Identify which cell holds the provided text, then report its (x, y) central coordinate. 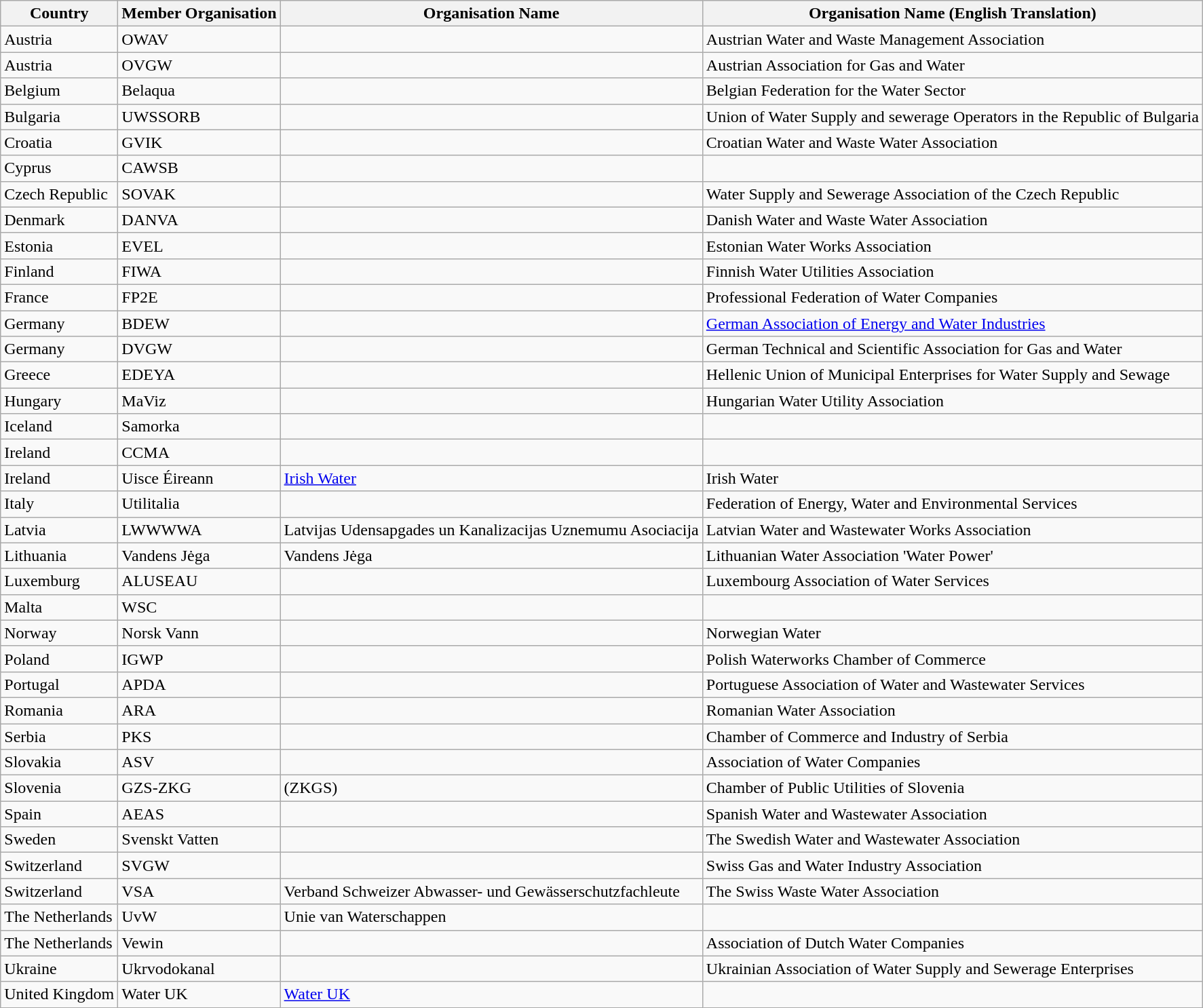
OVGW (199, 65)
LWWWWA (199, 530)
Norway (60, 633)
The Swiss Waste Water Association (953, 891)
Utilitalia (199, 504)
APDA (199, 684)
Country (60, 14)
BDEW (199, 324)
Lithuanian Water Association 'Water Power' (953, 556)
(ZKGS) (491, 788)
Luxembourg Association of Water Services (953, 581)
Latvia (60, 530)
Italy (60, 504)
Polish Waterworks Chamber of Commerce (953, 659)
CCMA (199, 452)
Danish Water and Waste Water Association (953, 220)
Spain (60, 814)
Organisation Name (491, 14)
Latvijas Udensapgades un Kanalizacijas Uznemumu Asociacija (491, 530)
Austrian Association for Gas and Water (953, 65)
IGWP (199, 659)
German Technical and Scientific Association for Gas and Water (953, 349)
OWAV (199, 39)
GZS-ZKG (199, 788)
ASV (199, 762)
Denmark (60, 220)
Ukrvodokanal (199, 969)
Finland (60, 271)
Norsk Vann (199, 633)
Hungary (60, 401)
Verband Schweizer Abwasser- und Gewässerschutzfachleute (491, 891)
Belaqua (199, 91)
Serbia (60, 736)
Union of Water Supply and sewerage Operators in the Republic of Bulgaria (953, 117)
Belgium (60, 91)
Croatia (60, 142)
German Association of Energy and Water Industries (953, 324)
VSA (199, 891)
FP2E (199, 297)
Ukraine (60, 969)
EVEL (199, 246)
WSC (199, 607)
Federation of Energy, Water and Environmental Services (953, 504)
Czech Republic (60, 194)
Latvian Water and Wastewater Works Association (953, 530)
France (60, 297)
UWSSORB (199, 117)
Swiss Gas and Water Industry Association (953, 866)
Finnish Water Utilities Association (953, 271)
UvW (199, 917)
AEAS (199, 814)
DANVA (199, 220)
Poland (60, 659)
Romania (60, 710)
Croatian Water and Waste Water Association (953, 142)
Svenskt Vatten (199, 840)
Estonian Water Works Association (953, 246)
Association of Dutch Water Companies (953, 943)
SOVAK (199, 194)
SVGW (199, 866)
ALUSEAU (199, 581)
Slovakia (60, 762)
United Kingdom (60, 994)
Ukrainian Association of Water Supply and Sewerage Enterprises (953, 969)
GVIK (199, 142)
Lithuania (60, 556)
Samorka (199, 427)
Malta (60, 607)
Hungarian Water Utility Association (953, 401)
DVGW (199, 349)
Hellenic Union of Municipal Enterprises for Water Supply and Sewage (953, 375)
Unie van Waterschappen (491, 917)
Belgian Federation for the Water Sector (953, 91)
Spanish Water and Wastewater Association (953, 814)
Portugal (60, 684)
Greece (60, 375)
FIWA (199, 271)
The Swedish Water and Wastewater Association (953, 840)
Chamber of Public Utilities of Slovenia (953, 788)
Portuguese Association of Water and Wastewater Services (953, 684)
Romanian Water Association (953, 710)
Luxemburg (60, 581)
Organisation Name (English Translation) (953, 14)
Professional Federation of Water Companies (953, 297)
Slovenia (60, 788)
PKS (199, 736)
MaViz (199, 401)
Austrian Water and Waste Management Association (953, 39)
Water Supply and Sewerage Association of the Czech Republic (953, 194)
Member Organisation (199, 14)
Norwegian Water (953, 633)
CAWSB (199, 168)
Chamber of Commerce and Industry of Serbia (953, 736)
EDEYA (199, 375)
Estonia (60, 246)
Cyprus (60, 168)
Iceland (60, 427)
Sweden (60, 840)
ARA (199, 710)
Uisce Éireann (199, 478)
Bulgaria (60, 117)
Association of Water Companies (953, 762)
Vewin (199, 943)
